For the text-containing cell, return its midpoint in [X, Y] coordinate format. 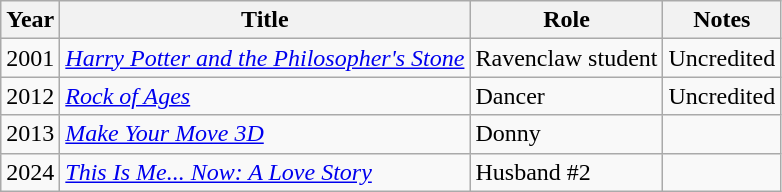
Ravenclaw student [566, 58]
Year [30, 20]
Husband #2 [566, 172]
Rock of Ages [265, 96]
Title [265, 20]
2012 [30, 96]
Role [566, 20]
Donny [566, 134]
Make Your Move 3D [265, 134]
2013 [30, 134]
2024 [30, 172]
Dancer [566, 96]
This Is Me... Now: A Love Story [265, 172]
2001 [30, 58]
Harry Potter and the Philosopher's Stone [265, 58]
Notes [722, 20]
